Detect which cell encompasses the target text, then output its (x, y) center coordinate. 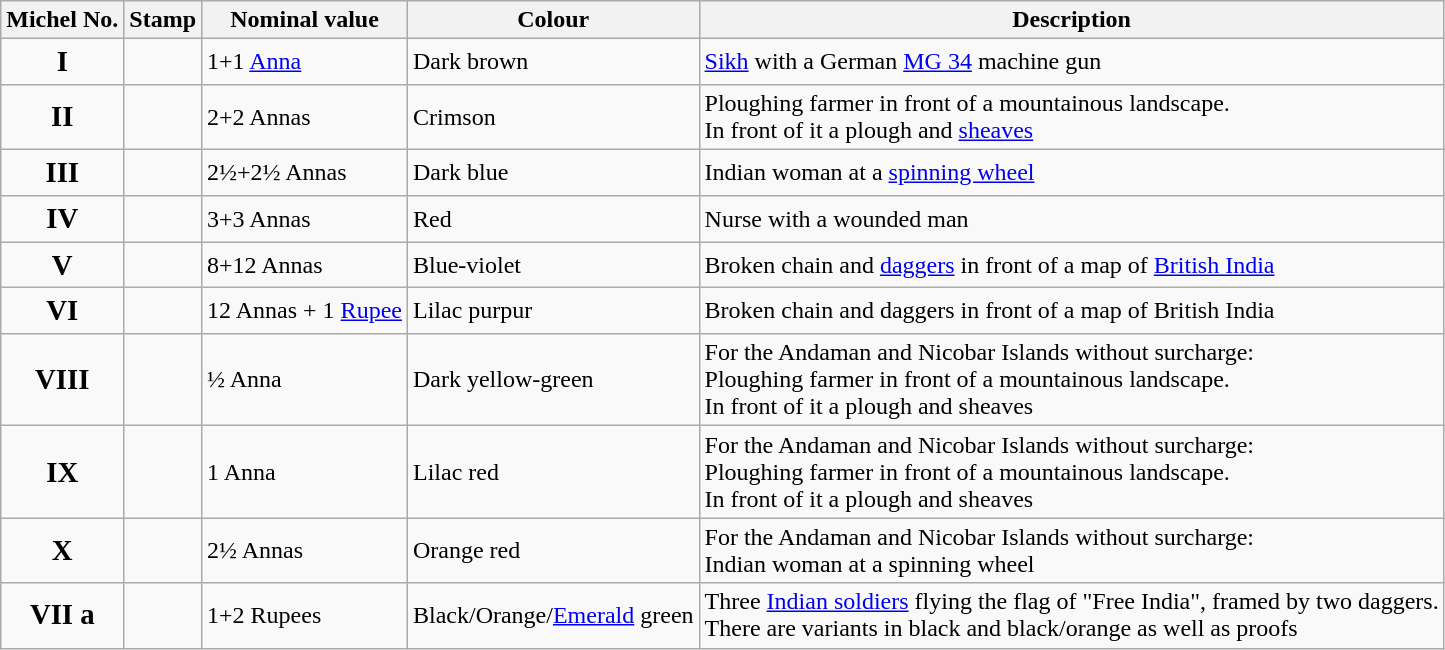
Nurse with a wounded man (1072, 219)
Red (553, 219)
1+1 Anna (305, 62)
V (62, 265)
8+12 Annas (305, 265)
1 Anna (305, 472)
Blue-violet (553, 265)
Dark brown (553, 62)
VII a (62, 616)
Description (1072, 20)
1+2 Rupees (305, 616)
Stamp (163, 20)
I (62, 62)
12 Annas + 1 Rupee (305, 311)
Orange red (553, 550)
Nominal value (305, 20)
Michel No. (62, 20)
Crimson (553, 118)
For the Andaman and Nicobar Islands without surcharge:Indian woman at a spinning wheel (1072, 550)
IV (62, 219)
Sikh with a German MG 34 machine gun (1072, 62)
3+3 Annas (305, 219)
Indian woman at a spinning wheel (1072, 173)
X (62, 550)
Dark yellow-green (553, 380)
IX (62, 472)
III (62, 173)
½ Anna (305, 380)
VIII (62, 380)
2½ Annas (305, 550)
2+2 Annas (305, 118)
Lilac purpur (553, 311)
Dark blue (553, 173)
II (62, 118)
Three Indian soldiers flying the flag of "Free India", framed by two daggers.There are variants in black and black/orange as well as proofs (1072, 616)
Ploughing farmer in front of a mountainous landscape. In front of it a plough and sheaves (1072, 118)
Colour (553, 20)
Lilac red (553, 472)
Black/Orange/Emerald green (553, 616)
VI (62, 311)
2½+2½ Annas (305, 173)
